Capture the cell that displays the provided text and extract its [X, Y] central coordinate. 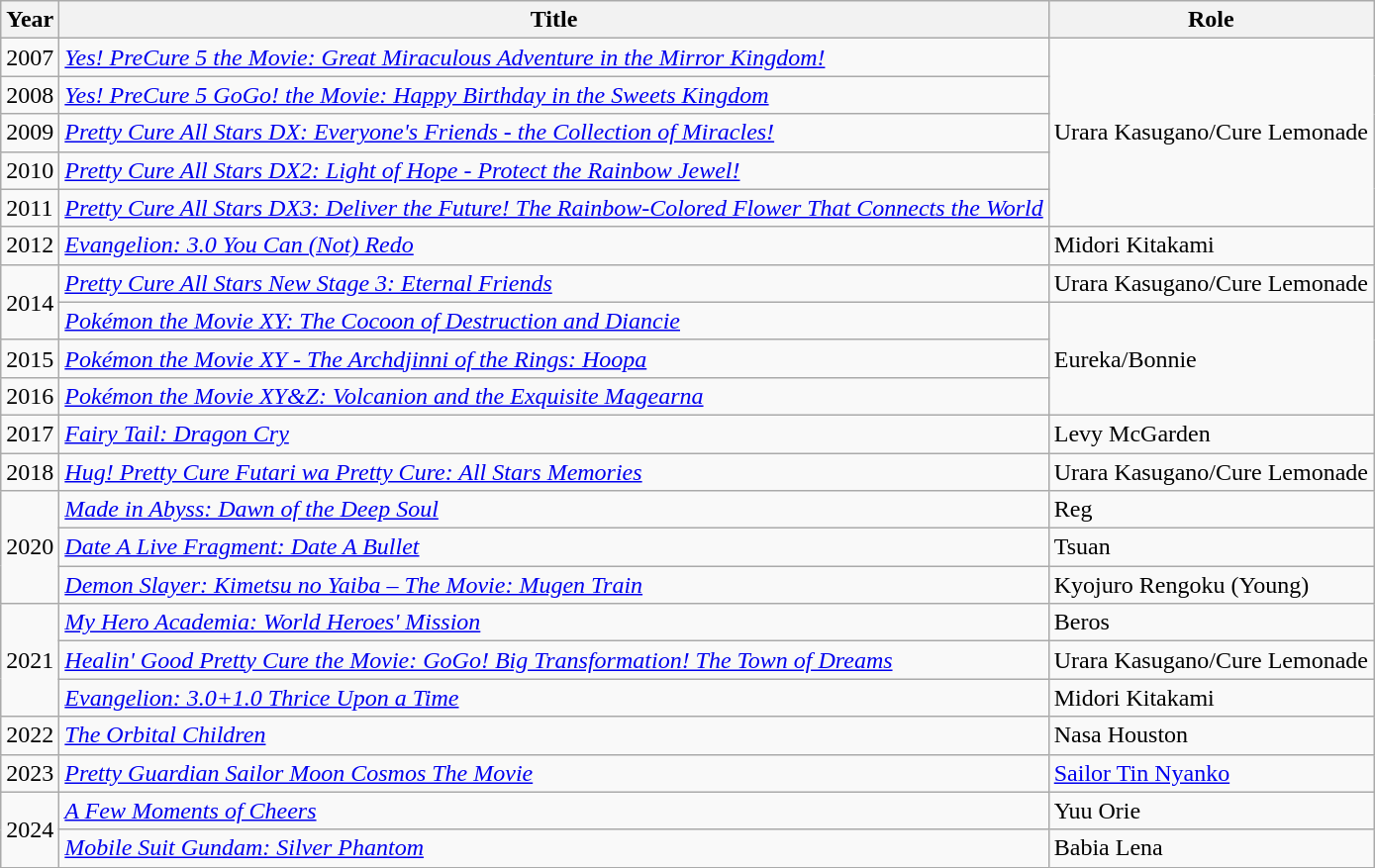
2022 [30, 735]
Made in Abyss: Dawn of the Deep Soul [554, 510]
Nasa Houston [1211, 735]
2011 [30, 208]
Fairy Tail: Dragon Cry [554, 434]
2014 [30, 302]
Yes! PreCure 5 the Movie: Great Miraculous Adventure in the Mirror Kingdom! [554, 57]
2018 [30, 472]
2020 [30, 547]
Pretty Cure All Stars DX3: Deliver the Future! The Rainbow-Colored Flower That Connects the World [554, 208]
Pretty Cure All Stars DX: Everyone's Friends - the Collection of Miracles! [554, 133]
2015 [30, 358]
Pokémon the Movie XY - The Archdjinni of the Rings: Hoopa [554, 358]
Title [554, 20]
Mobile Suit Gundam: Silver Phantom [554, 848]
A Few Moments of Cheers [554, 811]
2024 [30, 829]
Pretty Cure All Stars DX2: Light of Hope - Protect the Rainbow Jewel! [554, 170]
My Hero Academia: World Heroes' Mission [554, 623]
Pretty Cure All Stars New Stage 3: Eternal Friends [554, 283]
Year [30, 20]
Tsuan [1211, 547]
Eureka/Bonnie [1211, 358]
Evangelion: 3.0+1.0 Thrice Upon a Time [554, 698]
2021 [30, 660]
2009 [30, 133]
2008 [30, 95]
Reg [1211, 510]
2016 [30, 396]
Yuu Orie [1211, 811]
Date A Live Fragment: Date A Bullet [554, 547]
2010 [30, 170]
Levy McGarden [1211, 434]
Evangelion: 3.0 You Can (Not) Redo [554, 245]
Babia Lena [1211, 848]
Kyojuro Rengoku (Young) [1211, 585]
The Orbital Children [554, 735]
Healin' Good Pretty Cure the Movie: GoGo! Big Transformation! The Town of Dreams [554, 660]
2017 [30, 434]
Sailor Tin Nyanko [1211, 773]
Hug! Pretty Cure Futari wa Pretty Cure: All Stars Memories [554, 472]
2023 [30, 773]
2012 [30, 245]
2007 [30, 57]
Beros [1211, 623]
Yes! PreCure 5 GoGo! the Movie: Happy Birthday in the Sweets Kingdom [554, 95]
Demon Slayer: Kimetsu no Yaiba – The Movie: Mugen Train [554, 585]
Pretty Guardian Sailor Moon Cosmos The Movie [554, 773]
Pokémon the Movie XY&Z: Volcanion and the Exquisite Magearna [554, 396]
Pokémon the Movie XY: The Cocoon of Destruction and Diancie [554, 321]
Role [1211, 20]
